Pinpoint the cell where the given text exists, returning its [X, Y] midpoint coordinate. 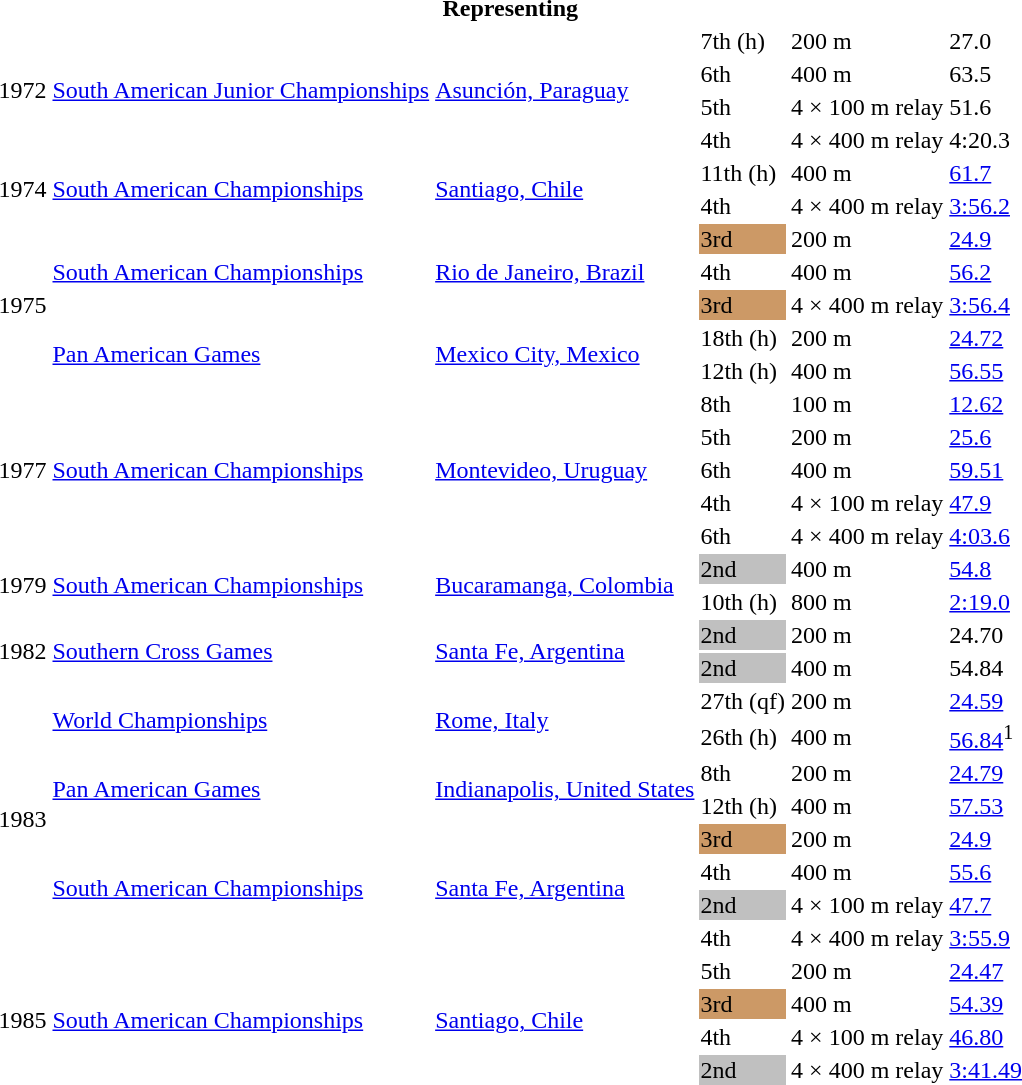
World Championships [241, 720]
Southern Cross Games [241, 652]
Rome, Italy [565, 720]
800 m [868, 602]
26th (h) [743, 737]
Mexico City, Mexico [565, 354]
South American Junior Championships [241, 90]
11th (h) [743, 173]
27th (qf) [743, 701]
Bucaramanga, Colombia [565, 586]
100 m [868, 404]
18th (h) [743, 338]
Asunción, Paraguay [565, 90]
Rio de Janeiro, Brazil [565, 272]
7th (h) [743, 41]
Indianapolis, United States [565, 790]
Montevideo, Uruguay [565, 470]
10th (h) [743, 602]
